Search for the cell housing the specified text and yield its (x, y) center coordinate. 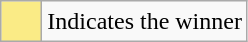
Indicates the winner (145, 22)
